Identify which cell holds the provided text, then report its [x, y] central coordinate. 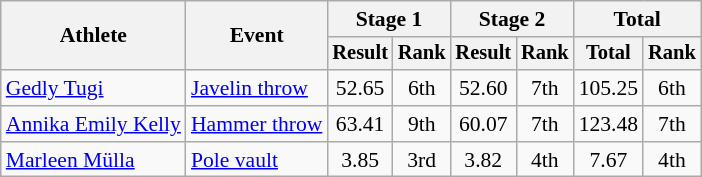
Athlete [94, 36]
Hammer throw [256, 124]
Annika Emily Kelly [94, 124]
123.48 [608, 124]
52.65 [360, 88]
60.07 [483, 124]
Javelin throw [256, 88]
9th [422, 124]
Stage 2 [512, 19]
Stage 1 [388, 19]
63.41 [360, 124]
Event [256, 36]
52.60 [483, 88]
105.25 [608, 88]
Gedly Tugi [94, 88]
